Scan for the cell matching the given text and deliver its (X, Y) coordinate at center. 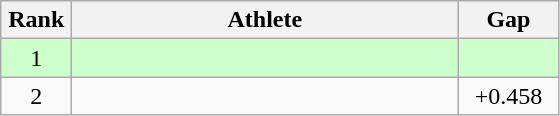
Rank (36, 20)
Athlete (265, 20)
+0.458 (508, 96)
Gap (508, 20)
2 (36, 96)
1 (36, 58)
